Identify which cell holds the provided text, then report its [X, Y] central coordinate. 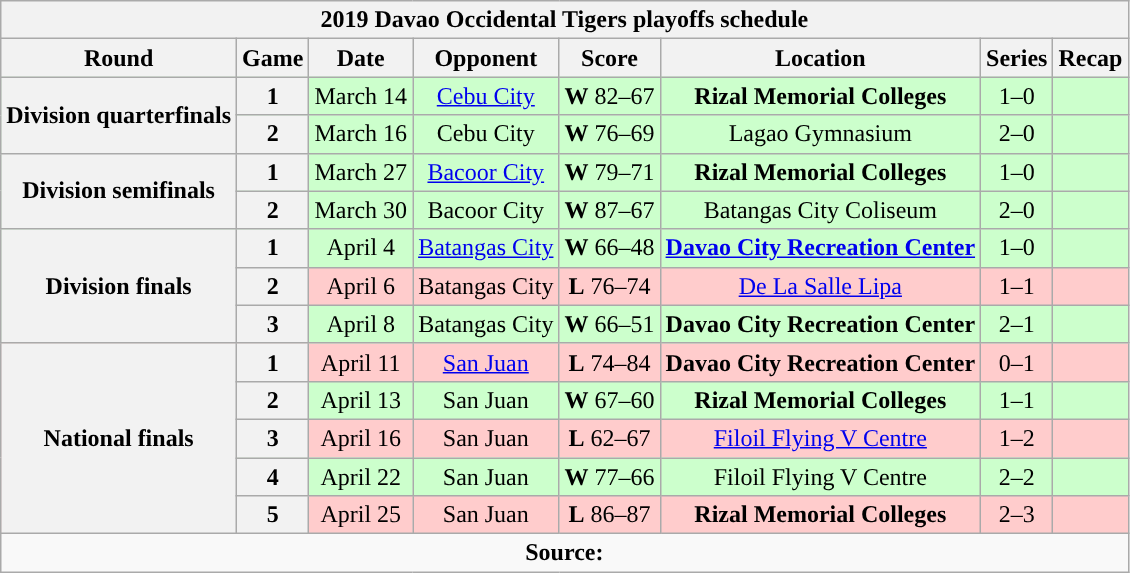
4 [273, 477]
National finals [119, 438]
Date [361, 58]
March 16 [361, 134]
W 77–66 [610, 477]
March 14 [361, 96]
Round [119, 58]
April 22 [361, 477]
Opponent [486, 58]
1–2 [1017, 438]
W 66–51 [610, 324]
2019 Davao Occidental Tigers playoffs schedule [564, 20]
W 76–69 [610, 134]
W 66–48 [610, 248]
2–3 [1017, 515]
W 67–60 [610, 400]
Source: [564, 553]
April 6 [361, 286]
Score [610, 58]
Division quarterfinals [119, 115]
Recap [1090, 58]
De La Salle Lipa [820, 286]
W 87–67 [610, 210]
Division finals [119, 286]
March 30 [361, 210]
Batangas City Coliseum [820, 210]
2–1 [1017, 324]
April 8 [361, 324]
L 76–74 [610, 286]
Game [273, 58]
0–1 [1017, 362]
Series [1017, 58]
Lagao Gymnasium [820, 134]
W 79–71 [610, 172]
March 27 [361, 172]
April 4 [361, 248]
Location [820, 58]
April 16 [361, 438]
L 74–84 [610, 362]
2–2 [1017, 477]
L 86–87 [610, 515]
Division semifinals [119, 191]
April 13 [361, 400]
5 [273, 515]
W 82–67 [610, 96]
April 11 [361, 362]
April 25 [361, 515]
L 62–67 [610, 438]
